Detect which cell encompasses the target text, then output its (X, Y) center coordinate. 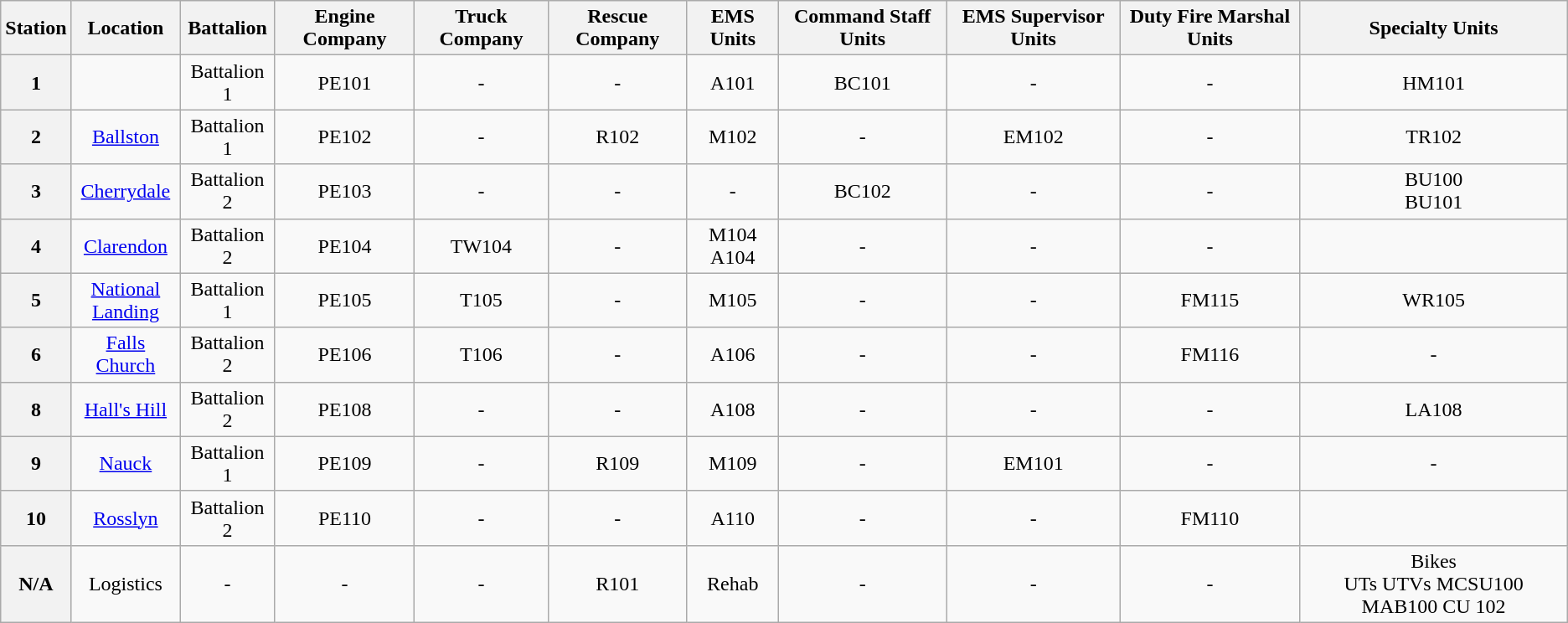
PE105 (344, 300)
3 (36, 191)
Truck Company (481, 28)
Rescue Company (617, 28)
TR102 (1434, 137)
BU100BU101 (1434, 191)
N/A (36, 584)
Rosslyn (126, 517)
PE103 (344, 191)
Hall's Hill (126, 409)
A101 (732, 82)
Battalion (228, 28)
PE104 (344, 246)
Duty Fire Marshal Units (1210, 28)
Command Staff Units (863, 28)
Cherrydale (126, 191)
4 (36, 246)
M105 (732, 300)
A108 (732, 409)
Specialty Units (1434, 28)
Station (36, 28)
Location (126, 28)
10 (36, 517)
A106 (732, 355)
Nauck (126, 464)
FM110 (1210, 517)
PE110 (344, 517)
WR105 (1434, 300)
T105 (481, 300)
Logistics (126, 584)
PE106 (344, 355)
1 (36, 82)
5 (36, 300)
NationalLanding (126, 300)
6 (36, 355)
TW104 (481, 246)
EMS Supervisor Units (1034, 28)
R102 (617, 137)
EM101 (1034, 464)
Engine Company (344, 28)
PE102 (344, 137)
Clarendon (126, 246)
LA108 (1434, 409)
BC101 (863, 82)
BikesUTs UTVs MCSU100 MAB100 CU 102 (1434, 584)
Rehab (732, 584)
PE109 (344, 464)
EM102 (1034, 137)
2 (36, 137)
R109 (617, 464)
T106 (481, 355)
M109 (732, 464)
9 (36, 464)
R101 (617, 584)
EMS Units (732, 28)
M104A104 (732, 246)
A110 (732, 517)
M102 (732, 137)
8 (36, 409)
BC102 (863, 191)
FM115 (1210, 300)
FM116 (1210, 355)
Falls Church (126, 355)
Ballston (126, 137)
PE108 (344, 409)
PE101 (344, 82)
HM101 (1434, 82)
